Scan for the cell matching the given text and deliver its (X, Y) coordinate at center. 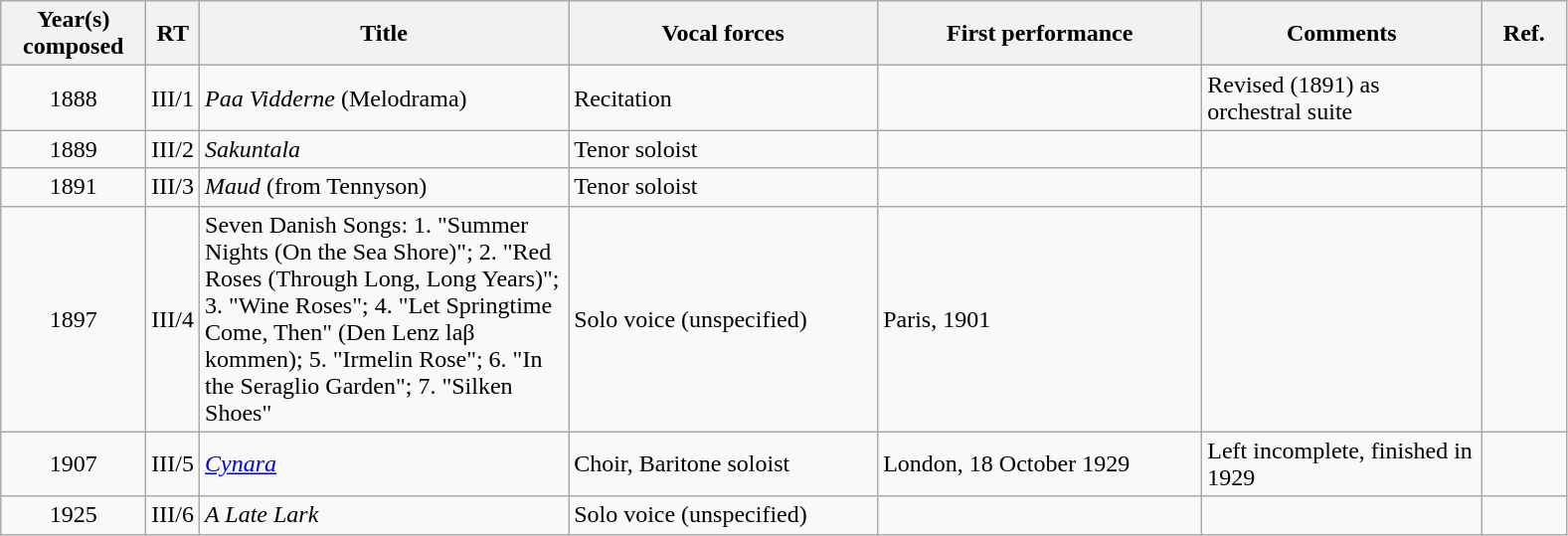
III/3 (173, 187)
1907 (74, 463)
Ref. (1524, 34)
III/1 (173, 97)
1891 (74, 187)
1897 (74, 318)
Comments (1342, 34)
Paa Vidderne (Melodrama) (384, 97)
Maud (from Tennyson) (384, 187)
1888 (74, 97)
RT (173, 34)
Recitation (724, 97)
1925 (74, 515)
First performance (1040, 34)
Revised (1891) as orchestral suite (1342, 97)
Left incomplete, finished in 1929 (1342, 463)
Title (384, 34)
Choir, Baritone soloist (724, 463)
Vocal forces (724, 34)
Paris, 1901 (1040, 318)
III/4 (173, 318)
III/6 (173, 515)
Sakuntala (384, 149)
1889 (74, 149)
London, 18 October 1929 (1040, 463)
III/2 (173, 149)
A Late Lark (384, 515)
Cynara (384, 463)
Year(s) composed (74, 34)
III/5 (173, 463)
